Determine the [x, y] coordinate at the center of the cell enclosing the given text.  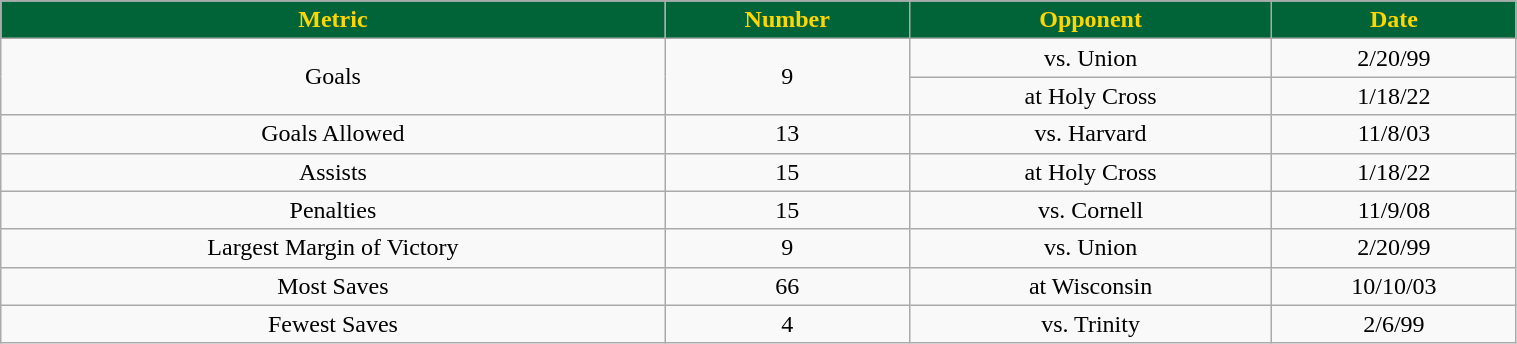
Date [1394, 20]
11/8/03 [1394, 134]
11/9/08 [1394, 210]
Assists [333, 172]
10/10/03 [1394, 286]
Number [787, 20]
vs. Harvard [1090, 134]
Largest Margin of Victory [333, 248]
13 [787, 134]
66 [787, 286]
at Wisconsin [1090, 286]
Penalties [333, 210]
Goals Allowed [333, 134]
Opponent [1090, 20]
Metric [333, 20]
Most Saves [333, 286]
vs. Trinity [1090, 324]
Goals [333, 77]
2/6/99 [1394, 324]
vs. Cornell [1090, 210]
Fewest Saves [333, 324]
4 [787, 324]
